Find where the given text appears and provide that cell's center as (X, Y) coordinate. 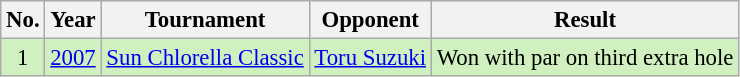
No. (23, 20)
1 (23, 58)
Opponent (370, 20)
Toru Suzuki (370, 58)
Year (73, 20)
Tournament (205, 20)
Sun Chlorella Classic (205, 58)
2007 (73, 58)
Won with par on third extra hole (584, 58)
Result (584, 20)
